Pinpoint the cell where the given text exists, returning its (x, y) midpoint coordinate. 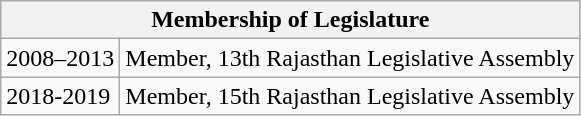
Member, 13th Rajasthan Legislative Assembly (350, 58)
Membership of Legislature (290, 20)
2008–2013 (60, 58)
Member, 15th Rajasthan Legislative Assembly (350, 96)
2018-2019 (60, 96)
